Locate the cell with the specified text and output its (x, y) center coordinate. 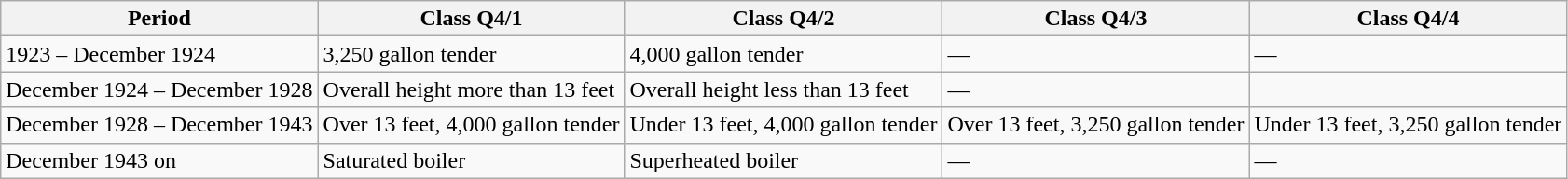
Class Q4/4 (1408, 19)
Period (159, 19)
Over 13 feet, 4,000 gallon tender (472, 125)
Overall height more than 13 feet (472, 89)
December 1943 on (159, 160)
December 1924 – December 1928 (159, 89)
Overall height less than 13 feet (783, 89)
Class Q4/1 (472, 19)
Superheated boiler (783, 160)
Saturated boiler (472, 160)
Under 13 feet, 4,000 gallon tender (783, 125)
1923 – December 1924 (159, 54)
Over 13 feet, 3,250 gallon tender (1096, 125)
3,250 gallon tender (472, 54)
Class Q4/3 (1096, 19)
4,000 gallon tender (783, 54)
December 1928 – December 1943 (159, 125)
Under 13 feet, 3,250 gallon tender (1408, 125)
Class Q4/2 (783, 19)
